Extract the [X, Y] coordinate from the center of the cell holding the provided text.  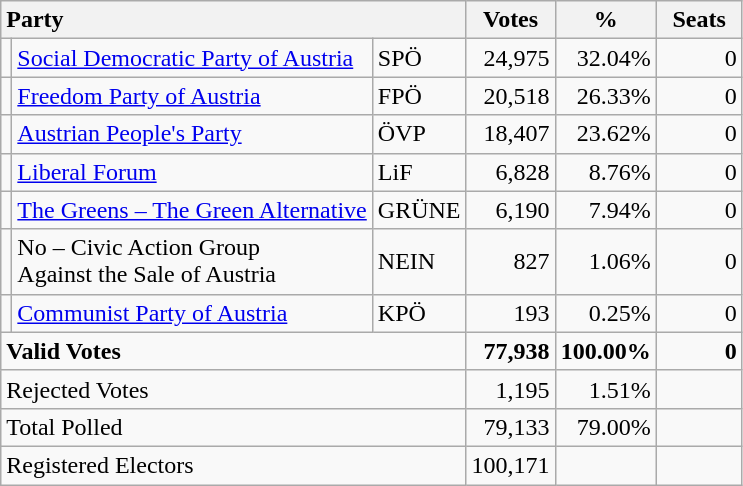
7.94% [606, 210]
Social Democratic Party of Austria [192, 58]
18,407 [510, 134]
NEIN [419, 262]
20,518 [510, 96]
% [606, 20]
1.06% [606, 262]
1.51% [606, 389]
827 [510, 262]
26.33% [606, 96]
KPÖ [419, 313]
100,171 [510, 465]
No – Civic Action GroupAgainst the Sale of Austria [192, 262]
6,190 [510, 210]
LiF [419, 172]
32.04% [606, 58]
Registered Electors [234, 465]
Seats [699, 20]
0.25% [606, 313]
1,195 [510, 389]
Rejected Votes [234, 389]
Party [234, 20]
ÖVP [419, 134]
79,133 [510, 427]
SPÖ [419, 58]
Austrian People's Party [192, 134]
100.00% [606, 351]
79.00% [606, 427]
GRÜNE [419, 210]
8.76% [606, 172]
Liberal Forum [192, 172]
24,975 [510, 58]
Communist Party of Austria [192, 313]
Total Polled [234, 427]
Freedom Party of Austria [192, 96]
Valid Votes [234, 351]
77,938 [510, 351]
23.62% [606, 134]
6,828 [510, 172]
193 [510, 313]
The Greens – The Green Alternative [192, 210]
FPÖ [419, 96]
Votes [510, 20]
